Provide the [X, Y] coordinate of the cell's center where the given text is located.  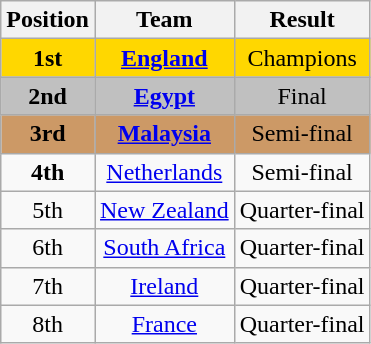
5th [48, 210]
7th [48, 286]
3rd [48, 134]
8th [48, 324]
Final [302, 96]
Champions [302, 58]
1st [48, 58]
France [164, 324]
South Africa [164, 248]
Position [48, 20]
Malaysia [164, 134]
2nd [48, 96]
6th [48, 248]
4th [48, 172]
Team [164, 20]
Netherlands [164, 172]
New Zealand [164, 210]
Result [302, 20]
Egypt [164, 96]
England [164, 58]
Ireland [164, 286]
